From the cell containing the given text, extract its center point as (x, y) coordinate. 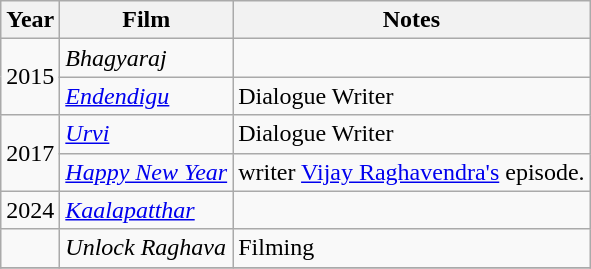
Unlock Raghava (146, 248)
writer Vijay Raghavendra's episode. (412, 172)
2024 (30, 210)
Urvi (146, 134)
Filming (412, 248)
Kaalapatthar (146, 210)
Endendigu (146, 96)
Notes (412, 20)
Bhagyaraj (146, 58)
Film (146, 20)
2017 (30, 153)
Happy New Year (146, 172)
Year (30, 20)
2015 (30, 77)
